Output the (X, Y) coordinate of the center of the cell containing the given text.  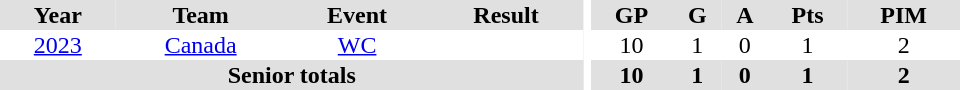
A (745, 15)
Canada (201, 45)
GP (631, 15)
Result (506, 15)
Senior totals (292, 75)
2023 (58, 45)
PIM (904, 15)
WC (358, 45)
Event (358, 15)
Team (201, 15)
G (698, 15)
Pts (808, 15)
Year (58, 15)
